For the text-containing cell, return its midpoint in [x, y] coordinate format. 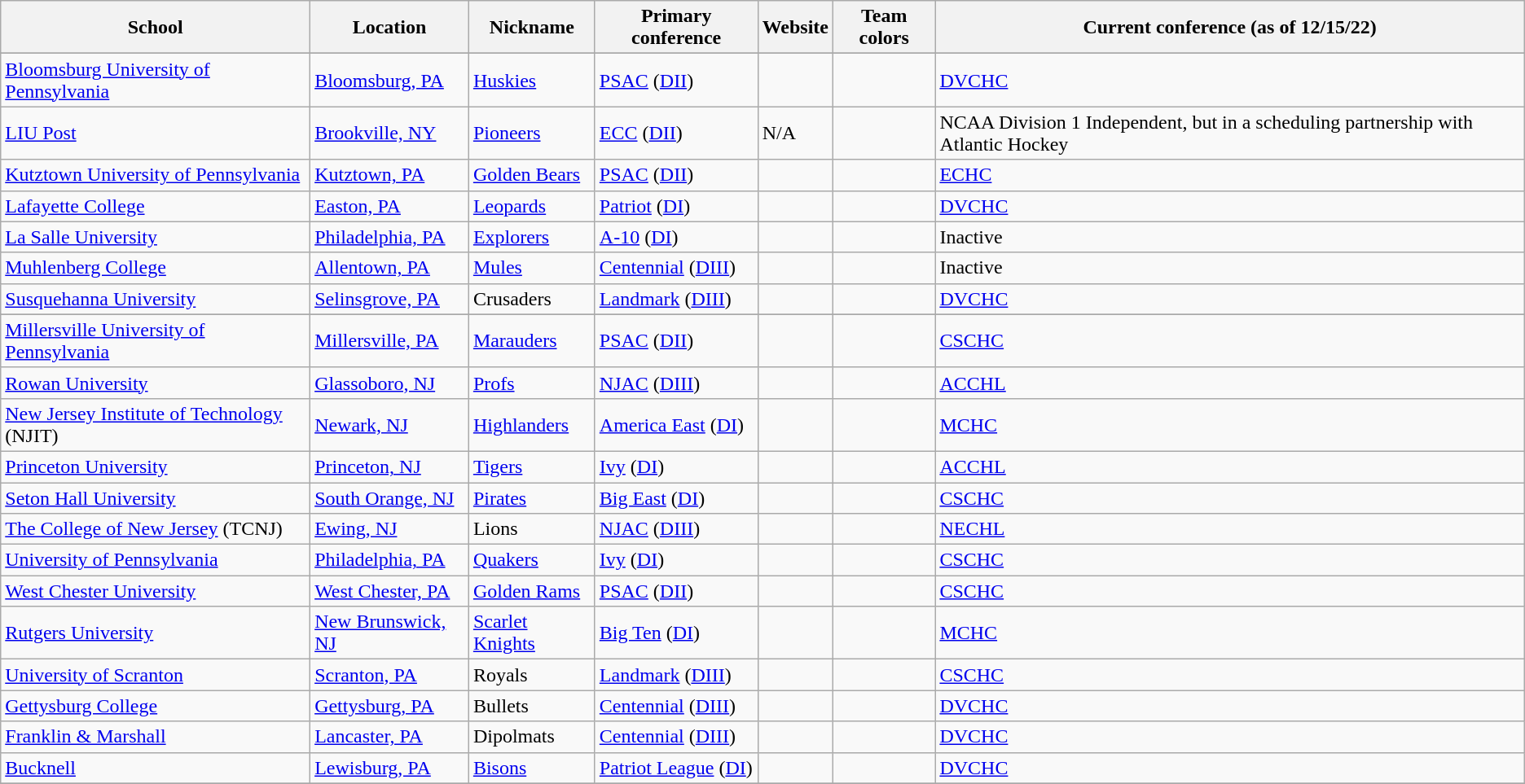
South Orange, NJ [389, 497]
Lewisburg, PA [389, 768]
Golden Rams [531, 591]
ECC (DII) [676, 134]
Newark, NJ [389, 425]
LIU Post [156, 134]
Franklin & Marshall [156, 737]
Royals [531, 675]
Ewing, NJ [389, 529]
Leopards [531, 206]
New Brunswick, NJ [389, 633]
Brookville, NY [389, 134]
Pioneers [531, 134]
Seton Hall University [156, 497]
Bisons [531, 768]
Rowan University [156, 383]
Highlanders [531, 425]
Patriot League (DI) [676, 768]
The College of New Jersey (TCNJ) [156, 529]
Susquehanna University [156, 299]
Mules [531, 268]
Princeton University [156, 466]
Location [389, 28]
Easton, PA [389, 206]
Crusaders [531, 299]
Millersville, PA [389, 340]
Explorers [531, 237]
Quakers [531, 560]
Profs [531, 383]
La Salle University [156, 237]
America East (DI) [676, 425]
School [156, 28]
Bucknell [156, 768]
Big Ten (DI) [676, 633]
N/A [795, 134]
ECHC [1230, 175]
Scranton, PA [389, 675]
Millersville University of Pennsylvania [156, 340]
Lafayette College [156, 206]
Golden Bears [531, 175]
Primary conference [676, 28]
Allentown, PA [389, 268]
Kutztown, PA [389, 175]
Kutztown University of Pennsylvania [156, 175]
NECHL [1230, 529]
Glassoboro, NJ [389, 383]
Scarlet Knights [531, 633]
NCAA Division 1 Independent, but in a scheduling partnership with Atlantic Hockey [1230, 134]
Bullets [531, 706]
University of Pennsylvania [156, 560]
Big East (DI) [676, 497]
Bloomsburg, PA [389, 80]
University of Scranton [156, 675]
West Chester University [156, 591]
Rutgers University [156, 633]
Dipolmats [531, 737]
Patriot (DI) [676, 206]
Tigers [531, 466]
New Jersey Institute of Technology (NJIT) [156, 425]
Gettysburg, PA [389, 706]
Website [795, 28]
Princeton, NJ [389, 466]
Nickname [531, 28]
Lions [531, 529]
Muhlenberg College [156, 268]
Selinsgrove, PA [389, 299]
West Chester, PA [389, 591]
Marauders [531, 340]
Gettysburg College [156, 706]
Pirates [531, 497]
A-10 (DI) [676, 237]
Lancaster, PA [389, 737]
Current conference (as of 12/15/22) [1230, 28]
Huskies [531, 80]
Bloomsburg University of Pennsylvania [156, 80]
Team colors [885, 28]
